For the text-containing cell, return its midpoint in (X, Y) coordinate format. 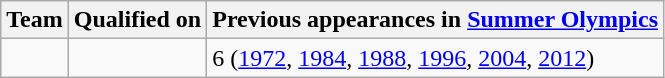
Previous appearances in Summer Olympics (436, 20)
Qualified on (137, 20)
6 (1972, 1984, 1988, 1996, 2004, 2012) (436, 58)
Team (35, 20)
